Search for the cell housing the specified text and yield its [X, Y] center coordinate. 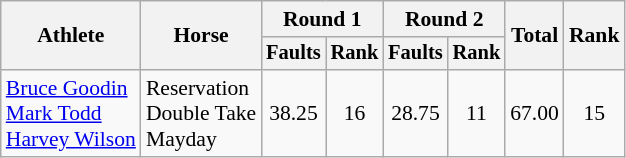
28.75 [415, 114]
Total [534, 36]
Athlete [71, 36]
16 [355, 114]
Round 2 [444, 19]
38.25 [293, 114]
ReservationDouble TakeMayday [201, 114]
Horse [201, 36]
15 [594, 114]
Round 1 [322, 19]
67.00 [534, 114]
11 [477, 114]
Bruce GoodinMark ToddHarvey Wilson [71, 114]
